Scan for the cell matching the given text and deliver its [x, y] coordinate at center. 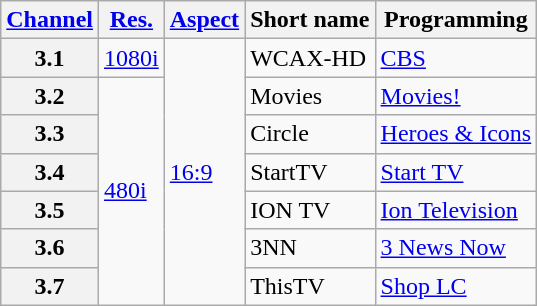
Start TV [456, 172]
Programming [456, 20]
CBS [456, 58]
16:9 [204, 172]
3 News Now [456, 248]
Channel [50, 20]
Movies [310, 96]
3.1 [50, 58]
Res. [132, 20]
3.3 [50, 134]
1080i [132, 58]
Movies! [456, 96]
3.7 [50, 286]
Short name [310, 20]
Heroes & Icons [456, 134]
Aspect [204, 20]
3NN [310, 248]
3.4 [50, 172]
ION TV [310, 210]
ThisTV [310, 286]
Circle [310, 134]
StartTV [310, 172]
WCAX-HD [310, 58]
3.6 [50, 248]
3.5 [50, 210]
3.2 [50, 96]
480i [132, 191]
Ion Television [456, 210]
Shop LC [456, 286]
